Determine the (x, y) coordinate at the center of the cell enclosing the given text.  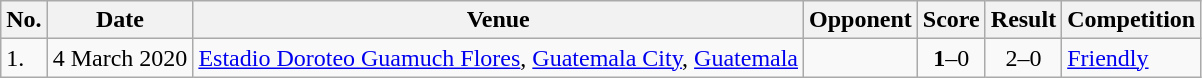
Estadio Doroteo Guamuch Flores, Guatemala City, Guatemala (498, 58)
Result (1023, 20)
2–0 (1023, 58)
No. (24, 20)
Date (120, 20)
1–0 (951, 58)
1. (24, 58)
4 March 2020 (120, 58)
Competition (1132, 20)
Score (951, 20)
Friendly (1132, 58)
Venue (498, 20)
Opponent (861, 20)
